From the cell containing the given text, extract its center point as (x, y) coordinate. 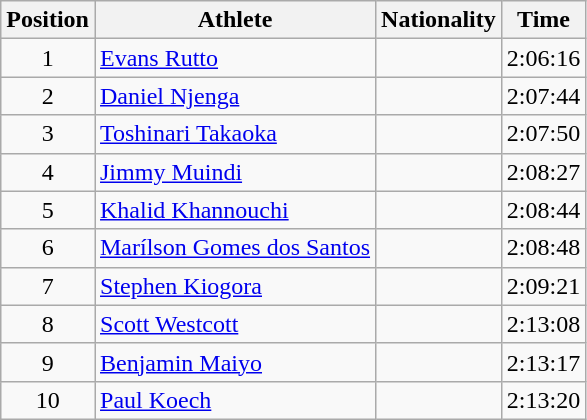
2:08:44 (543, 210)
9 (48, 362)
2:07:44 (543, 96)
Time (543, 20)
Scott Westcott (234, 324)
2:08:48 (543, 248)
Evans Rutto (234, 58)
Paul Koech (234, 400)
Daniel Njenga (234, 96)
2:13:08 (543, 324)
2:09:21 (543, 286)
Toshinari Takaoka (234, 134)
8 (48, 324)
4 (48, 172)
6 (48, 248)
Athlete (234, 20)
3 (48, 134)
2:08:27 (543, 172)
2:07:50 (543, 134)
Benjamin Maiyo (234, 362)
Khalid Khannouchi (234, 210)
7 (48, 286)
2:06:16 (543, 58)
Jimmy Muindi (234, 172)
1 (48, 58)
5 (48, 210)
Nationality (439, 20)
2:13:17 (543, 362)
2:13:20 (543, 400)
10 (48, 400)
Position (48, 20)
Stephen Kiogora (234, 286)
Marílson Gomes dos Santos (234, 248)
2 (48, 96)
